Output the [x, y] coordinate of the center of the cell containing the given text.  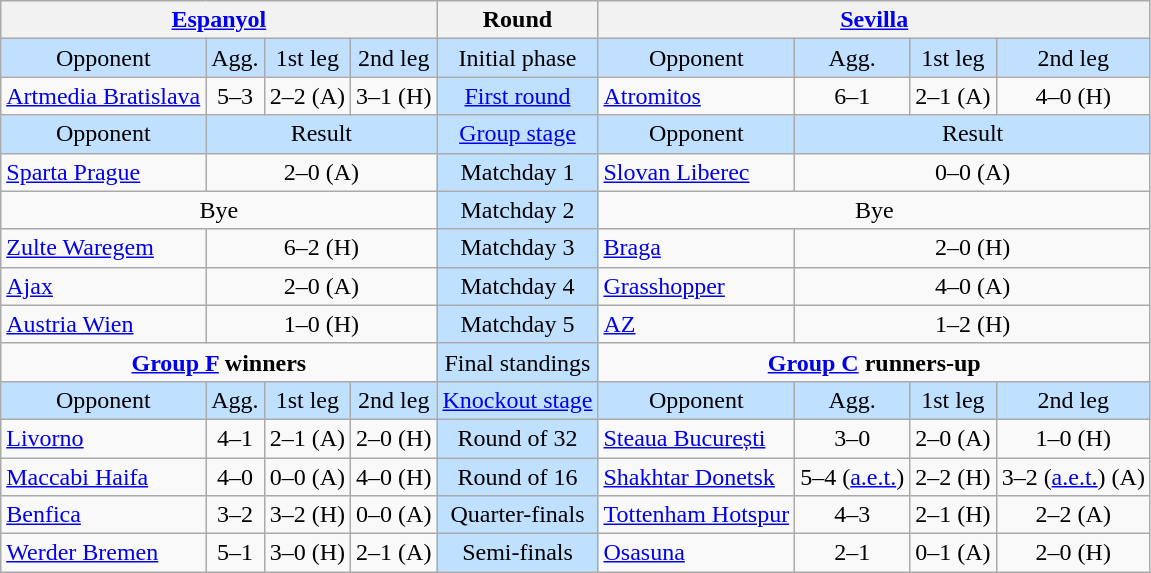
5–3 [235, 96]
5–4 (a.e.t.) [852, 477]
2–1 (H) [953, 515]
4–1 [235, 438]
2–1 [852, 553]
Werder Bremen [104, 553]
0–1 (A) [953, 553]
Knockout stage [518, 400]
Quarter-finals [518, 515]
Sparta Prague [104, 172]
Sevilla [874, 20]
Grasshopper [696, 286]
3–2 (H) [307, 515]
3–0 (H) [307, 553]
Group stage [518, 134]
3–2 [235, 515]
Round of 16 [518, 477]
Initial phase [518, 58]
6–1 [852, 96]
3–1 (H) [394, 96]
2–2 (H) [953, 477]
Semi-finals [518, 553]
Livorno [104, 438]
Matchday 1 [518, 172]
3–0 [852, 438]
Matchday 5 [518, 324]
4–0 [235, 477]
Espanyol [219, 20]
Artmedia Bratislava [104, 96]
1–2 (H) [973, 324]
4–0 (A) [973, 286]
Final standings [518, 362]
Matchday 2 [518, 210]
3–2 (a.e.t.) (A) [1073, 477]
Ajax [104, 286]
4–3 [852, 515]
Benfica [104, 515]
Round of 32 [518, 438]
Atromitos [696, 96]
Steaua București [696, 438]
First round [518, 96]
AZ [696, 324]
Zulte Waregem [104, 248]
6–2 (H) [322, 248]
Group F winners [219, 362]
5–1 [235, 553]
Maccabi Haifa [104, 477]
Osasuna [696, 553]
Braga [696, 248]
Group C runners-up [874, 362]
Slovan Liberec [696, 172]
Tottenham Hotspur [696, 515]
Matchday 4 [518, 286]
Round [518, 20]
Austria Wien [104, 324]
Shakhtar Donetsk [696, 477]
Matchday 3 [518, 248]
